Determine the (x, y) coordinate at the center of the cell enclosing the given text.  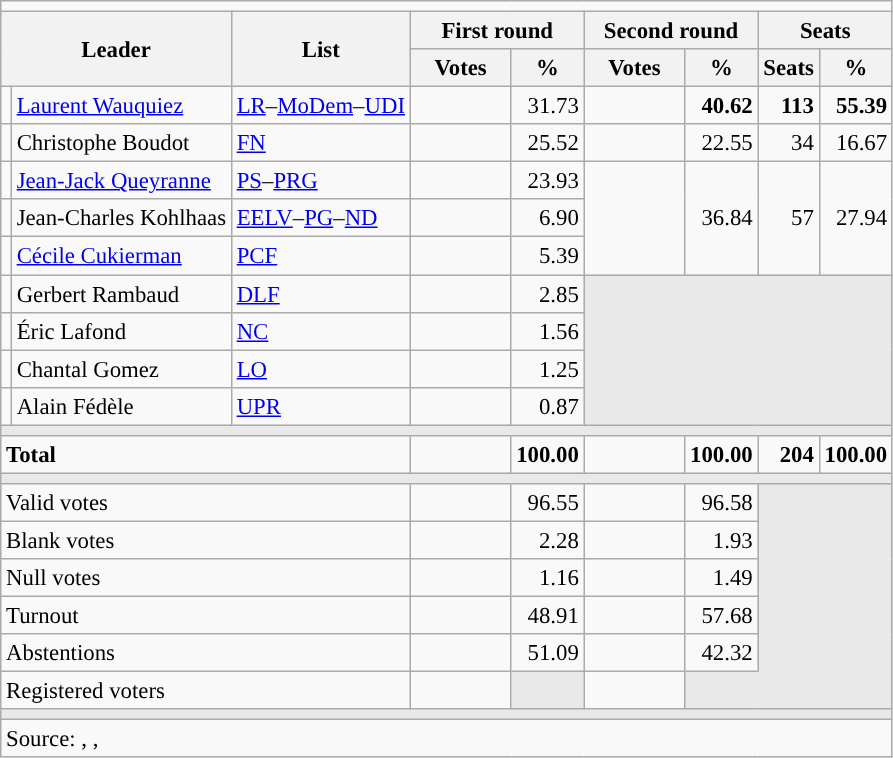
57.68 (722, 616)
NC (320, 331)
204 (788, 455)
96.58 (722, 503)
22.55 (722, 143)
Cécile Cukierman (121, 256)
Valid votes (206, 503)
Blank votes (206, 540)
List (320, 50)
31.73 (548, 106)
PCF (320, 256)
6.90 (548, 219)
Éric Lafond (121, 331)
51.09 (548, 653)
1.56 (548, 331)
Turnout (206, 616)
EELV–PG–ND (320, 219)
42.32 (722, 653)
Second round (671, 31)
57 (788, 218)
36.84 (722, 218)
First round (497, 31)
96.55 (548, 503)
Leader (116, 50)
Source: , , (447, 739)
PS–PRG (320, 181)
48.91 (548, 616)
55.39 (856, 106)
Alain Fédèle (121, 406)
34 (788, 143)
113 (788, 106)
1.25 (548, 369)
Laurent Wauquiez (121, 106)
Abstentions (206, 653)
FN (320, 143)
LR–MoDem–UDI (320, 106)
Total (206, 455)
2.85 (548, 294)
40.62 (722, 106)
1.93 (722, 540)
Jean-Charles Kohlhaas (121, 219)
Christophe Boudot (121, 143)
1.16 (548, 578)
DLF (320, 294)
2.28 (548, 540)
5.39 (548, 256)
Jean-Jack Queyranne (121, 181)
25.52 (548, 143)
UPR (320, 406)
27.94 (856, 218)
0.87 (548, 406)
Registered voters (206, 691)
Chantal Gomez (121, 369)
LO (320, 369)
Null votes (206, 578)
16.67 (856, 143)
Gerbert Rambaud (121, 294)
1.49 (722, 578)
23.93 (548, 181)
